For the text-containing cell, return its midpoint in [x, y] coordinate format. 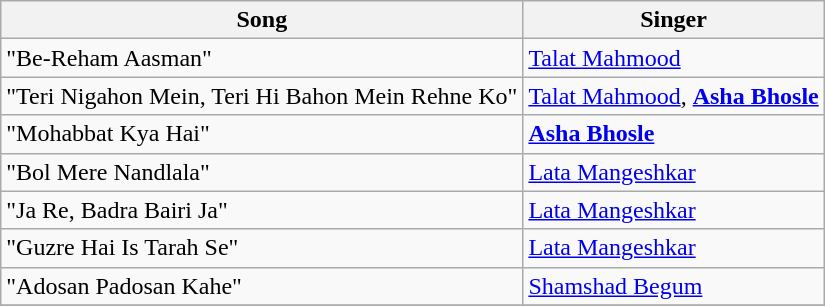
"Teri Nigahon Mein, Teri Hi Bahon Mein Rehne Ko" [262, 96]
Talat Mahmood, Asha Bhosle [674, 96]
Shamshad Begum [674, 286]
"Mohabbat Kya Hai" [262, 134]
Talat Mahmood [674, 58]
Singer [674, 20]
"Guzre Hai Is Tarah Se" [262, 248]
"Bol Mere Nandlala" [262, 172]
Asha Bhosle [674, 134]
Song [262, 20]
"Adosan Padosan Kahe" [262, 286]
"Be-Reham Aasman" [262, 58]
"Ja Re, Badra Bairi Ja" [262, 210]
